Locate the cell with the specified text and output its (x, y) center coordinate. 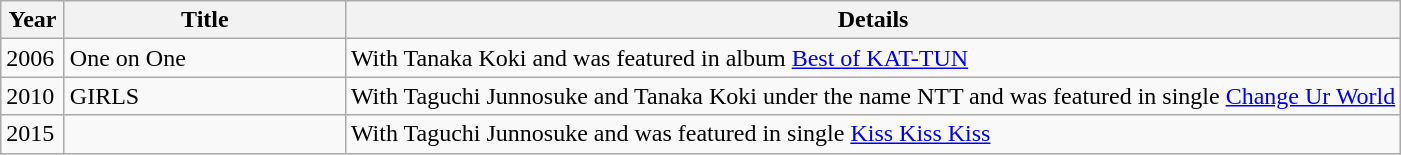
2006 (33, 58)
2015 (33, 134)
GIRLS (204, 96)
Year (33, 20)
2010 (33, 96)
With Taguchi Junnosuke and was featured in single Kiss Kiss Kiss (872, 134)
With Tanaka Koki and was featured in album Best of KAT-TUN (872, 58)
Details (872, 20)
With Taguchi Junnosuke and Tanaka Koki under the name NTT and was featured in single Change Ur World (872, 96)
One on One (204, 58)
Title (204, 20)
